For the text-containing cell, return its midpoint in (X, Y) coordinate format. 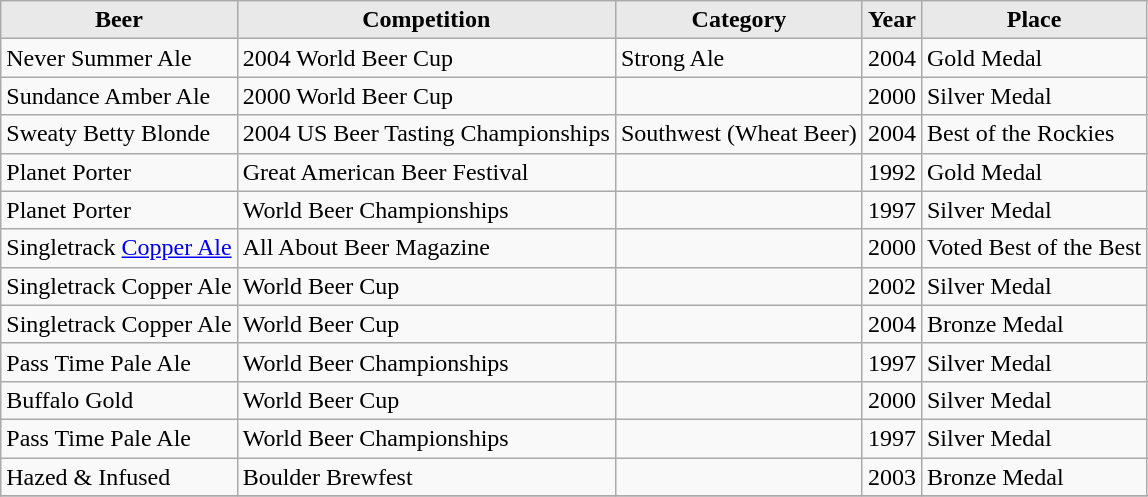
Strong Ale (738, 58)
Beer (119, 20)
2000 World Beer Cup (426, 96)
2003 (892, 477)
2004 US Beer Tasting Championships (426, 134)
1992 (892, 172)
Hazed & Infused (119, 477)
Place (1034, 20)
Sundance Amber Ale (119, 96)
Buffalo Gold (119, 400)
Category (738, 20)
Sweaty Betty Blonde (119, 134)
Year (892, 20)
Great American Beer Festival (426, 172)
Southwest (Wheat Beer) (738, 134)
Boulder Brewfest (426, 477)
Best of the Rockies (1034, 134)
Voted Best of the Best (1034, 248)
Competition (426, 20)
Never Summer Ale (119, 58)
2004 World Beer Cup (426, 58)
All About Beer Magazine (426, 248)
2002 (892, 286)
